Return [x, y] of the center of cell containing provided text 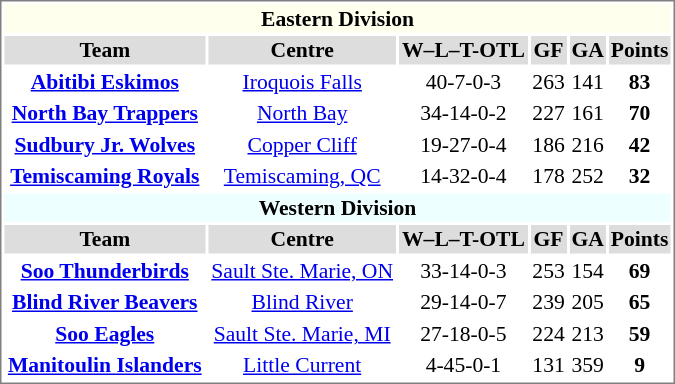
Blind River [302, 302]
Western Division [337, 208]
Blind River Beavers [104, 302]
34-14-0-2 [463, 113]
27-18-0-5 [463, 334]
Eastern Division [337, 18]
Sault Ste. Marie, ON [302, 270]
North Bay Trappers [104, 113]
4-45-0-1 [463, 365]
Abitibi Eskimos [104, 82]
178 [549, 176]
216 [588, 144]
263 [549, 82]
205 [588, 302]
Temiscaming, QC [302, 176]
239 [549, 302]
131 [549, 365]
59 [640, 334]
Temiscaming Royals [104, 176]
186 [549, 144]
213 [588, 334]
Little Current [302, 365]
227 [549, 113]
Sault Ste. Marie, MI [302, 334]
359 [588, 365]
42 [640, 144]
Soo Thunderbirds [104, 270]
69 [640, 270]
253 [549, 270]
40-7-0-3 [463, 82]
North Bay [302, 113]
65 [640, 302]
70 [640, 113]
141 [588, 82]
Manitoulin Islanders [104, 365]
224 [549, 334]
Soo Eagles [104, 334]
83 [640, 82]
252 [588, 176]
Iroquois Falls [302, 82]
29-14-0-7 [463, 302]
154 [588, 270]
Sudbury Jr. Wolves [104, 144]
19-27-0-4 [463, 144]
14-32-0-4 [463, 176]
161 [588, 113]
Copper Cliff [302, 144]
9 [640, 365]
32 [640, 176]
33-14-0-3 [463, 270]
